Return the [x, y] coordinate for the center point of the cell that contains the specified text.  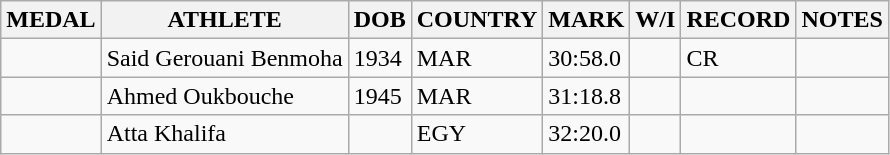
CR [738, 58]
32:20.0 [586, 134]
Said Gerouani Benmoha [224, 58]
MARK [586, 20]
30:58.0 [586, 58]
EGY [477, 134]
ATHLETE [224, 20]
COUNTRY [477, 20]
31:18.8 [586, 96]
Ahmed Oukbouche [224, 96]
NOTES [842, 20]
Atta Khalifa [224, 134]
W/I [656, 20]
1945 [380, 96]
MEDAL [51, 20]
RECORD [738, 20]
DOB [380, 20]
1934 [380, 58]
